Extract the (x, y) coordinate from the center of the cell holding the provided text.  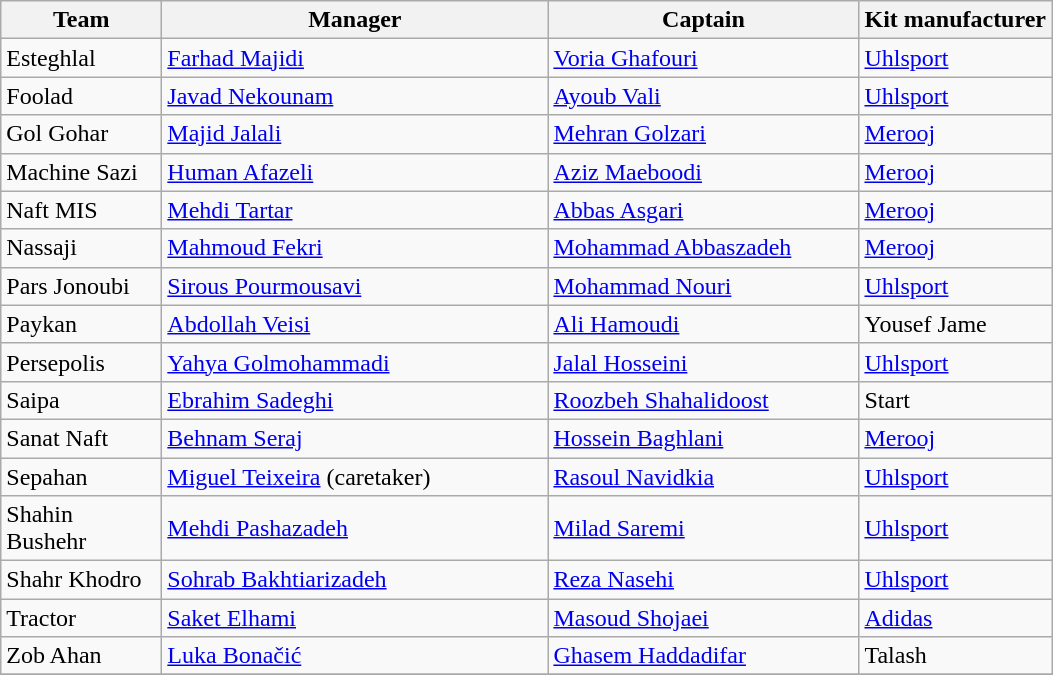
Reza Nasehi (704, 580)
Sepahan (82, 477)
Ghasem Haddadifar (704, 656)
Ebrahim Sadeghi (355, 400)
Captain (704, 20)
Gol Gohar (82, 134)
Roozbeh Shahalidoost (704, 400)
Voria Ghafouri (704, 58)
Miguel Teixeira (caretaker) (355, 477)
Manager (355, 20)
Mehdi Tartar (355, 210)
Persepolis (82, 362)
Majid Jalali (355, 134)
Luka Bonačić (355, 656)
Kit manufacturer (956, 20)
Yahya Golmohammadi (355, 362)
Abdollah Veisi (355, 324)
Adidas (956, 618)
Behnam Seraj (355, 438)
Human Afazeli (355, 172)
Ali Hamoudi (704, 324)
Sohrab Bakhtiarizadeh (355, 580)
Mehdi Pashazadeh (355, 528)
Naft MIS (82, 210)
Farhad Majidi (355, 58)
Masoud Shojaei (704, 618)
Esteghlal (82, 58)
Tractor (82, 618)
Shahr Khodro (82, 580)
Saipa (82, 400)
Yousef Jame (956, 324)
Shahin Bushehr (82, 528)
Rasoul Navidkia (704, 477)
Mahmoud Fekri (355, 248)
Paykan (82, 324)
Mehran Golzari (704, 134)
Mohammad Nouri (704, 286)
Aziz Maeboodi (704, 172)
Talash (956, 656)
Foolad (82, 96)
Machine Sazi (82, 172)
Zob Ahan (82, 656)
Abbas Asgari (704, 210)
Hossein Baghlani (704, 438)
Sirous Pourmousavi (355, 286)
Start (956, 400)
Jalal Hosseini (704, 362)
Nassaji (82, 248)
Milad Saremi (704, 528)
Sanat Naft (82, 438)
Javad Nekounam (355, 96)
Team (82, 20)
Pars Jonoubi (82, 286)
Saket Elhami (355, 618)
Mohammad Abbaszadeh (704, 248)
Ayoub Vali (704, 96)
